For the text-containing cell, return its midpoint in (x, y) coordinate format. 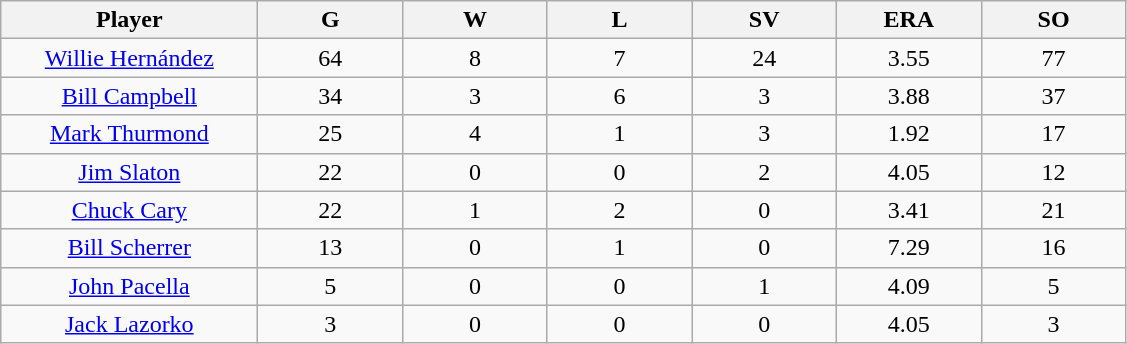
3.55 (910, 58)
Player (130, 20)
L (620, 20)
John Pacella (130, 286)
21 (1054, 210)
25 (330, 134)
Bill Campbell (130, 96)
Chuck Cary (130, 210)
16 (1054, 248)
4.09 (910, 286)
ERA (910, 20)
17 (1054, 134)
77 (1054, 58)
3.41 (910, 210)
7.29 (910, 248)
Bill Scherrer (130, 248)
Willie Hernández (130, 58)
Jim Slaton (130, 172)
SO (1054, 20)
34 (330, 96)
8 (476, 58)
37 (1054, 96)
SV (764, 20)
24 (764, 58)
G (330, 20)
Jack Lazorko (130, 324)
W (476, 20)
13 (330, 248)
Mark Thurmond (130, 134)
4 (476, 134)
3.88 (910, 96)
1.92 (910, 134)
64 (330, 58)
6 (620, 96)
12 (1054, 172)
7 (620, 58)
